From the cell containing the given text, extract its center point as (X, Y) coordinate. 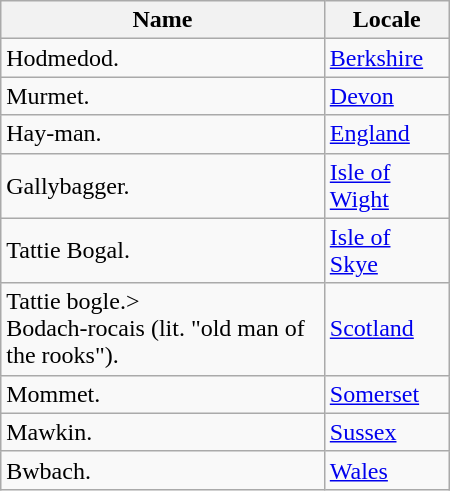
Wales (386, 470)
Scotland (386, 329)
Somerset (386, 394)
Tattie bogle.>Bodach-rocais (lit. "old man of the rooks"). (163, 329)
England (386, 134)
Locale (386, 20)
Isle of Wight (386, 186)
Hay-man. (163, 134)
Gallybagger. (163, 186)
Bwbach. (163, 470)
Tattie Bogal. (163, 250)
Isle of Skye (386, 250)
Mommet. (163, 394)
Devon (386, 96)
Sussex (386, 432)
Mawkin. (163, 432)
Hodmedod. (163, 58)
Berkshire (386, 58)
Murmet. (163, 96)
Name (163, 20)
